Return [x, y] of the center of cell containing provided text 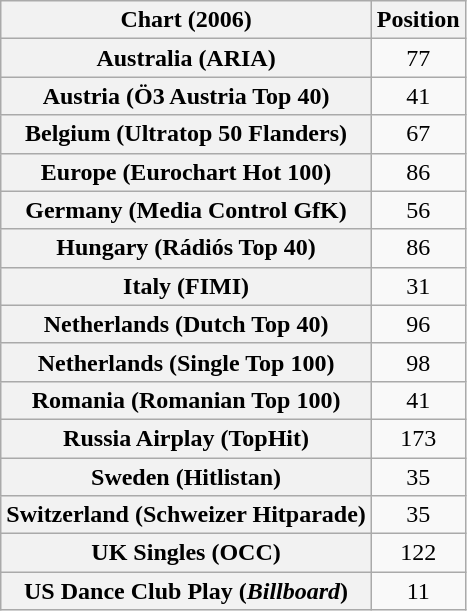
Austria (Ö3 Austria Top 40) [186, 96]
77 [418, 58]
Europe (Eurochart Hot 100) [186, 172]
Belgium (Ultratop 50 Flanders) [186, 134]
Russia Airplay (TopHit) [186, 438]
Romania (Romanian Top 100) [186, 400]
67 [418, 134]
31 [418, 286]
11 [418, 591]
98 [418, 362]
Hungary (Rádiós Top 40) [186, 248]
Position [418, 20]
Australia (ARIA) [186, 58]
Netherlands (Dutch Top 40) [186, 324]
Switzerland (Schweizer Hitparade) [186, 515]
US Dance Club Play (Billboard) [186, 591]
UK Singles (OCC) [186, 553]
Sweden (Hitlistan) [186, 477]
Germany (Media Control GfK) [186, 210]
122 [418, 553]
Netherlands (Single Top 100) [186, 362]
Italy (FIMI) [186, 286]
173 [418, 438]
56 [418, 210]
Chart (2006) [186, 20]
96 [418, 324]
